For the text-containing cell, return its midpoint in (X, Y) coordinate format. 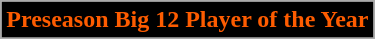
Preseason Big 12 Player of the Year (188, 20)
